Return the (x, y) coordinate for the center point of the cell that contains the specified text.  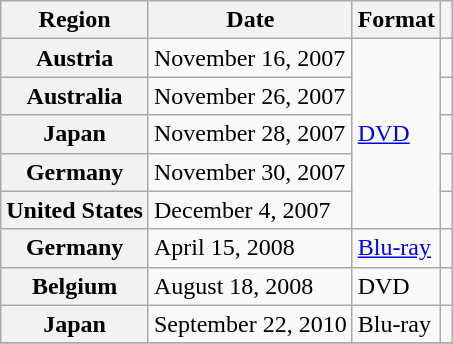
August 18, 2008 (250, 286)
Austria (75, 58)
Belgium (75, 286)
Region (75, 20)
November 16, 2007 (250, 58)
United States (75, 210)
September 22, 2010 (250, 324)
November 28, 2007 (250, 134)
November 26, 2007 (250, 96)
Australia (75, 96)
April 15, 2008 (250, 248)
December 4, 2007 (250, 210)
Format (396, 20)
November 30, 2007 (250, 172)
Date (250, 20)
